Detect which cell encompasses the target text, then output its (x, y) center coordinate. 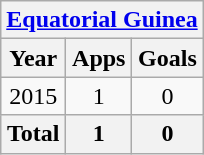
Total (34, 134)
2015 (34, 96)
Apps (99, 58)
Goals (168, 58)
Year (34, 58)
Equatorial Guinea (102, 20)
